Capture the cell that displays the provided text and extract its (X, Y) central coordinate. 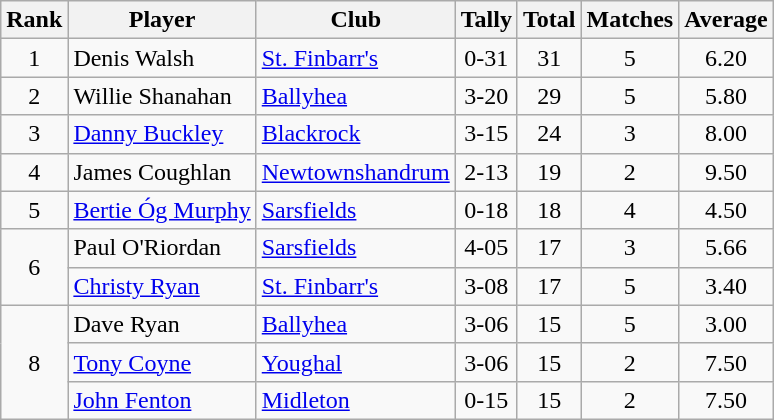
29 (549, 96)
6 (34, 267)
1 (34, 58)
Newtownshandrum (356, 172)
Denis Walsh (162, 58)
Player (162, 20)
Willie Shanahan (162, 96)
Club (356, 20)
Tally (486, 20)
3-08 (486, 286)
4-05 (486, 248)
John Fenton (162, 400)
Bertie Óg Murphy (162, 210)
2-13 (486, 172)
5.80 (726, 96)
Tony Coyne (162, 362)
Danny Buckley (162, 134)
0-31 (486, 58)
3.00 (726, 324)
3-15 (486, 134)
3.40 (726, 286)
Paul O'Riordan (162, 248)
18 (549, 210)
8 (34, 362)
Midleton (356, 400)
James Coughlan (162, 172)
Rank (34, 20)
5.66 (726, 248)
8.00 (726, 134)
31 (549, 58)
24 (549, 134)
0-18 (486, 210)
Christy Ryan (162, 286)
Total (549, 20)
6.20 (726, 58)
4.50 (726, 210)
Average (726, 20)
Dave Ryan (162, 324)
0-15 (486, 400)
3-20 (486, 96)
9.50 (726, 172)
Youghal (356, 362)
19 (549, 172)
Blackrock (356, 134)
Matches (630, 20)
